Scan for the cell matching the given text and deliver its [X, Y] coordinate at center. 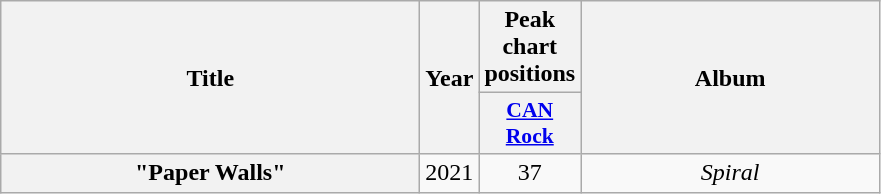
"Paper Walls" [210, 173]
2021 [450, 173]
Spiral [730, 173]
CANRock [530, 124]
Title [210, 78]
Album [730, 78]
37 [530, 173]
Peak chart positions [530, 47]
Year [450, 78]
